Capture the cell that displays the provided text and extract its [X, Y] central coordinate. 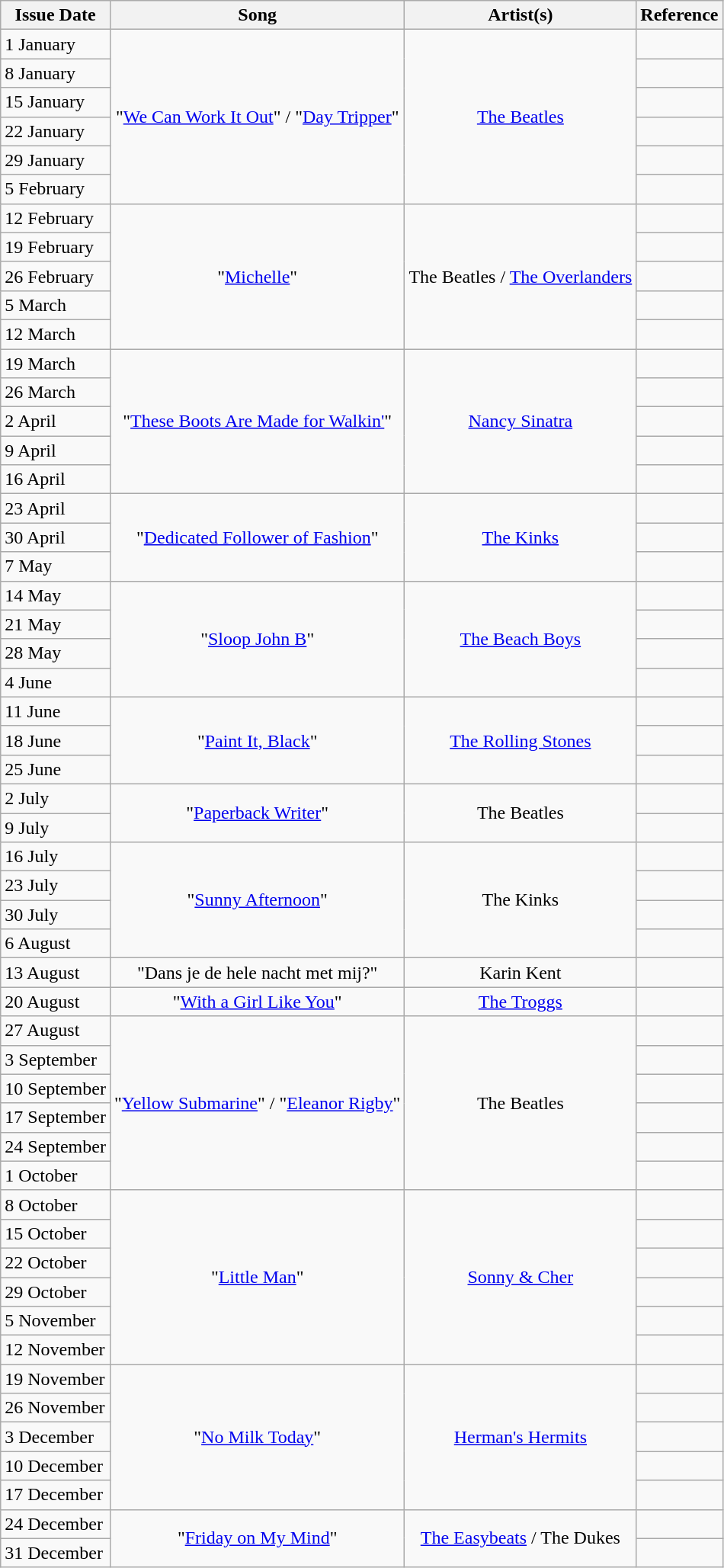
8 January [56, 73]
8 October [56, 1204]
"Dedicated Follower of Fashion" [257, 537]
22 October [56, 1262]
Song [257, 15]
26 November [56, 1408]
The Easybeats / The Dukes [521, 1538]
"Paperback Writer" [257, 813]
Sonny & Cher [521, 1277]
9 July [56, 827]
26 February [56, 276]
12 November [56, 1350]
Karin Kent [521, 973]
The Beatles / The Overlanders [521, 276]
"These Boots Are Made for Walkin'" [257, 422]
10 September [56, 1089]
"Sunny Afternoon" [257, 900]
"We Can Work It Out" / "Day Tripper" [257, 117]
20 August [56, 1002]
7 May [56, 566]
24 December [56, 1524]
30 April [56, 537]
28 May [56, 653]
"With a Girl Like You" [257, 1002]
9 April [56, 451]
The Beach Boys [521, 639]
13 August [56, 973]
"Michelle" [257, 276]
"Paint It, Black" [257, 740]
1 January [56, 44]
26 March [56, 393]
22 January [56, 131]
15 October [56, 1233]
1 October [56, 1175]
15 January [56, 102]
25 June [56, 769]
23 July [56, 886]
29 January [56, 160]
24 September [56, 1146]
12 March [56, 334]
17 September [56, 1117]
3 December [56, 1437]
5 November [56, 1321]
3 September [56, 1060]
5 February [56, 189]
Nancy Sinatra [521, 422]
Artist(s) [521, 15]
19 February [56, 247]
18 June [56, 740]
16 July [56, 857]
"Little Man" [257, 1277]
10 December [56, 1466]
21 May [56, 624]
"Yellow Submarine" / "Eleanor Rigby" [257, 1103]
Herman's Hermits [521, 1437]
31 December [56, 1553]
23 April [56, 508]
19 March [56, 364]
2 April [56, 422]
"Friday on My Mind" [257, 1538]
14 May [56, 595]
27 August [56, 1031]
30 July [56, 915]
Reference [680, 15]
16 April [56, 479]
"Dans je de hele nacht met mij?" [257, 973]
The Troggs [521, 1002]
Issue Date [56, 15]
The Rolling Stones [521, 740]
4 June [56, 682]
19 November [56, 1379]
5 March [56, 305]
"No Milk Today" [257, 1437]
29 October [56, 1292]
12 February [56, 218]
6 August [56, 944]
2 July [56, 798]
"Sloop John B" [257, 639]
11 June [56, 711]
17 December [56, 1495]
